Provide the [x, y] coordinate of the cell's center where the given text is located.  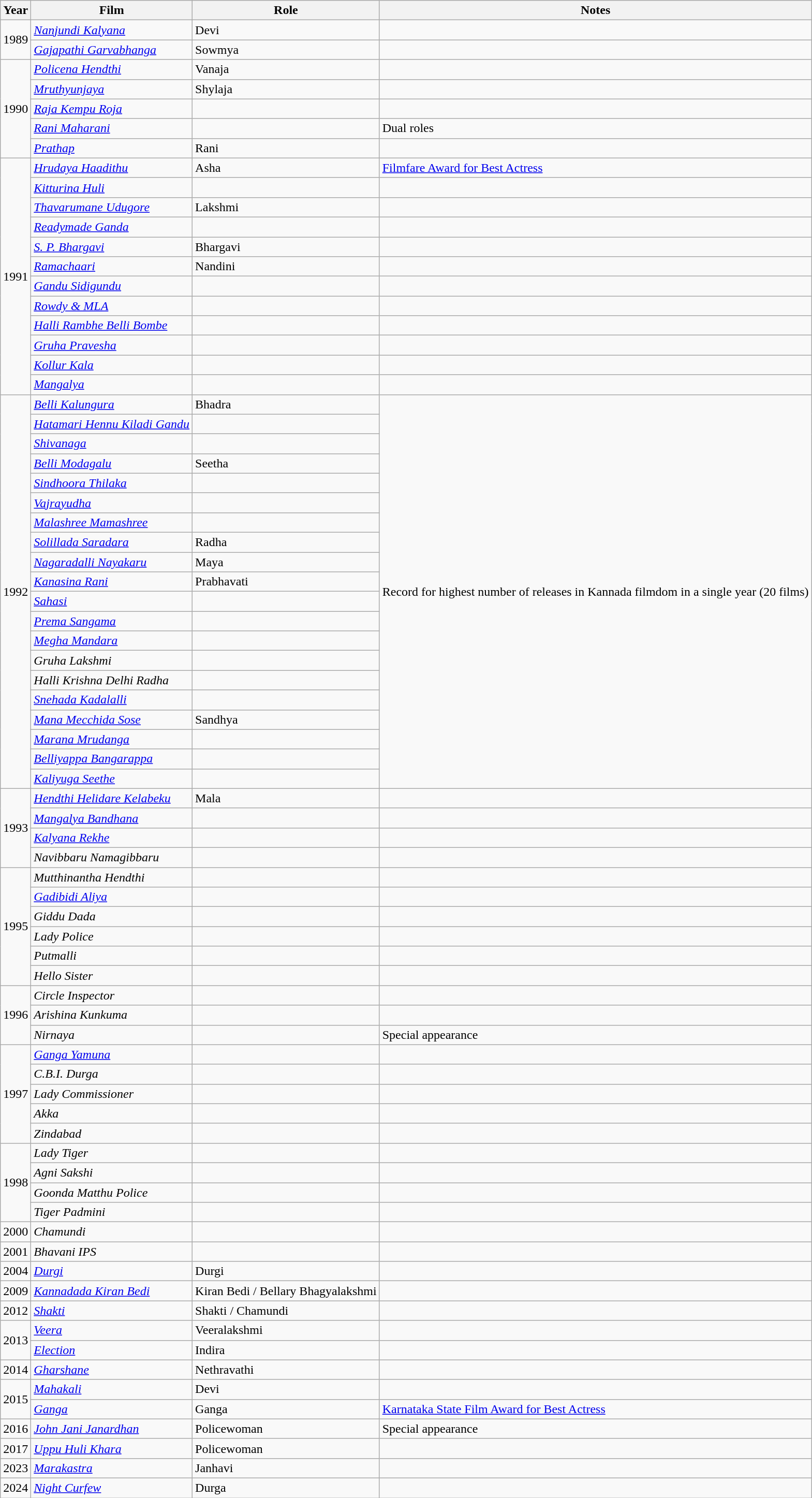
Mala [286, 798]
Tiger Padmini [112, 1212]
Sahasi [112, 601]
Agni Sakshi [112, 1172]
Notes [595, 10]
2015 [16, 1399]
Gandu Sidigundu [112, 286]
Kaliyuga Seethe [112, 779]
Janhavi [286, 1468]
Megha Mandara [112, 641]
Lady Police [112, 936]
Election [112, 1350]
Kanasina Rani [112, 582]
Shakti [112, 1311]
Nethravathi [286, 1370]
S. P. Bhargavi [112, 247]
Year [16, 10]
Mruthyunjaya [112, 89]
Prema Sangama [112, 621]
Dual roles [595, 128]
Akka [112, 1113]
1992 [16, 591]
Durga [286, 1488]
2001 [16, 1252]
Giddu Dada [112, 917]
2000 [16, 1232]
Mangalya [112, 385]
1996 [16, 1015]
2014 [16, 1370]
2023 [16, 1468]
Kollur Kala [112, 365]
Nirnaya [112, 1035]
1990 [16, 109]
Zindabad [112, 1133]
Goonda Matthu Police [112, 1192]
2016 [16, 1429]
Vajrayudha [112, 503]
Lady Commissioner [112, 1094]
1991 [16, 276]
Prabhavati [286, 582]
2013 [16, 1340]
Bhadra [286, 404]
Halli Rambhe Belli Bombe [112, 326]
Kitturina Huli [112, 187]
Nandini [286, 267]
Ganga Yamuna [112, 1054]
Gajapathi Garvabhanga [112, 50]
1993 [16, 828]
2009 [16, 1291]
Belliyappa Bangarappa [112, 759]
1997 [16, 1094]
Veeralakshmi [286, 1330]
Vanaja [286, 69]
Maya [286, 562]
Mana Mecchida Sose [112, 719]
Role [286, 10]
Filmfare Award for Best Actress [595, 168]
Gadibidi Aliya [112, 897]
Marakastra [112, 1468]
Hatamari Hennu Kiladi Gandu [112, 424]
Chamundi [112, 1232]
Readymade Ganda [112, 227]
Nanjundi Kalyana [112, 30]
Rani [286, 148]
Sindhoora Thilaka [112, 483]
Film [112, 10]
Kannadada Kiran Bedi [112, 1291]
Bhargavi [286, 247]
1995 [16, 927]
Ramachaari [112, 267]
Marana Mrudanga [112, 739]
Rani Maharani [112, 128]
Gruha Lakshmi [112, 660]
Mutthinantha Hendthi [112, 877]
Shylaja [286, 89]
Lakshmi [286, 207]
2024 [16, 1488]
Putmalli [112, 956]
Seetha [286, 463]
Malashree Mamashree [112, 522]
Bhavani IPS [112, 1252]
Hendthi Helidare Kelabeku [112, 798]
Hello Sister [112, 976]
Sowmya [286, 50]
Halli Krishna Delhi Radha [112, 680]
Radha [286, 542]
Circle Inspector [112, 995]
Asha [286, 168]
Belli Kalungura [112, 404]
Lady Tiger [112, 1153]
Mangalya Bandhana [112, 818]
Belli Modagalu [112, 463]
Arishina Kunkuma [112, 1015]
Veera [112, 1330]
2012 [16, 1311]
Kiran Bedi / Bellary Bhagyalakshmi [286, 1291]
Thavarumane Udugore [112, 207]
Nagaradalli Nayakaru [112, 562]
Raja Kempu Roja [112, 109]
C.B.I. Durga [112, 1074]
Indira [286, 1350]
Rowdy & MLA [112, 306]
Kalyana Rekhe [112, 838]
Hrudaya Haadithu [112, 168]
Uppu Huli Khara [112, 1448]
1998 [16, 1182]
2004 [16, 1271]
1989 [16, 40]
Snehada Kadalalli [112, 700]
Karnataka State Film Award for Best Actress [595, 1409]
Mahakali [112, 1389]
Record for highest number of releases in Kannada filmdom in a single year (20 films) [595, 591]
Night Curfew [112, 1488]
Gruha Pravesha [112, 345]
Navibbaru Namagibbaru [112, 857]
2017 [16, 1448]
Shakti / Chamundi [286, 1311]
Shivanaga [112, 444]
Gharshane [112, 1370]
John Jani Janardhan [112, 1429]
Prathap [112, 148]
Solillada Saradara [112, 542]
Sandhya [286, 719]
Policena Hendthi [112, 69]
